Pinpoint the cell where the given text exists, returning its (X, Y) midpoint coordinate. 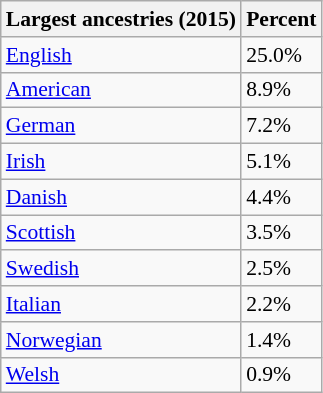
8.9% (281, 90)
2.2% (281, 304)
Swedish (121, 269)
3.5% (281, 233)
Irish (121, 162)
English (121, 55)
4.4% (281, 197)
Scottish (121, 233)
7.2% (281, 126)
2.5% (281, 269)
American (121, 90)
25.0% (281, 55)
Italian (121, 304)
Norwegian (121, 340)
0.9% (281, 375)
Largest ancestries (2015) (121, 19)
Danish (121, 197)
German (121, 126)
1.4% (281, 340)
5.1% (281, 162)
Percent (281, 19)
Welsh (121, 375)
